Return (X, Y) of the center of cell containing provided text 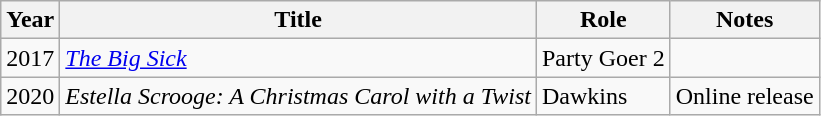
Dawkins (603, 96)
Title (298, 20)
The Big Sick (298, 58)
Year (30, 20)
2017 (30, 58)
2020 (30, 96)
Online release (744, 96)
Role (603, 20)
Party Goer 2 (603, 58)
Estella Scrooge: A Christmas Carol with a Twist (298, 96)
Notes (744, 20)
